Locate the cell with the specified text and output its (X, Y) center coordinate. 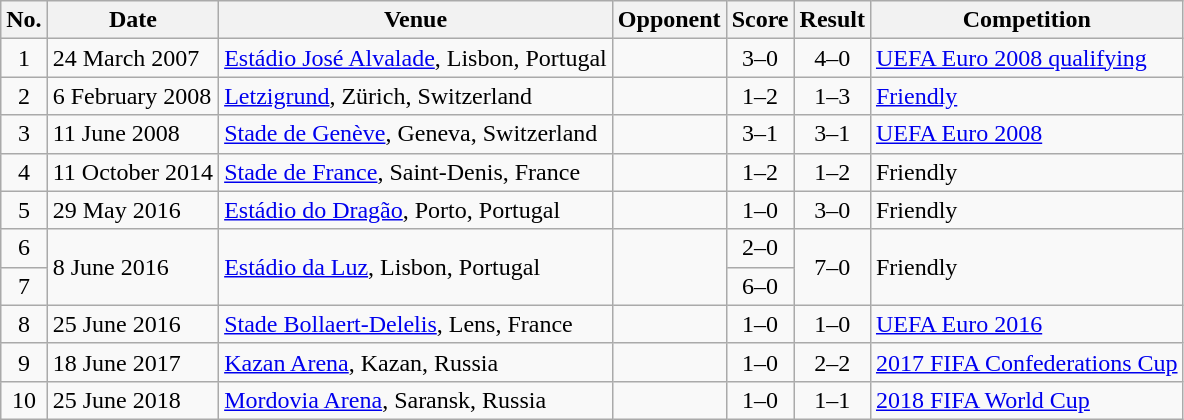
11 October 2014 (132, 172)
7 (24, 286)
Estádio da Luz, Lisbon, Portugal (416, 267)
Stade de Genève, Geneva, Switzerland (416, 134)
5 (24, 210)
1–1 (832, 400)
4 (24, 172)
25 June 2018 (132, 400)
18 June 2017 (132, 362)
Date (132, 20)
10 (24, 400)
25 June 2016 (132, 324)
Mordovia Arena, Saransk, Russia (416, 400)
UEFA Euro 2016 (1026, 324)
Kazan Arena, Kazan, Russia (416, 362)
UEFA Euro 2008 (1026, 134)
2–0 (760, 248)
Competition (1026, 20)
Letzigrund, Zürich, Switzerland (416, 96)
UEFA Euro 2008 qualifying (1026, 58)
Opponent (669, 20)
Stade de France, Saint-Denis, France (416, 172)
9 (24, 362)
4–0 (832, 58)
Estádio José Alvalade, Lisbon, Portugal (416, 58)
Stade Bollaert-Delelis, Lens, France (416, 324)
6–0 (760, 286)
1–3 (832, 96)
24 March 2007 (132, 58)
6 February 2008 (132, 96)
8 June 2016 (132, 267)
2–2 (832, 362)
2017 FIFA Confederations Cup (1026, 362)
3 (24, 134)
Venue (416, 20)
2 (24, 96)
Estádio do Dragão, Porto, Portugal (416, 210)
Result (832, 20)
11 June 2008 (132, 134)
No. (24, 20)
1 (24, 58)
Score (760, 20)
7–0 (832, 267)
8 (24, 324)
2018 FIFA World Cup (1026, 400)
29 May 2016 (132, 210)
6 (24, 248)
